Determine the (X, Y) coordinate at the center of the cell enclosing the given text.  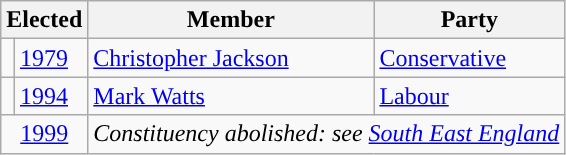
1994 (50, 96)
Party (470, 20)
1999 (44, 134)
Labour (470, 96)
Conservative (470, 58)
1979 (50, 58)
Member (231, 20)
Christopher Jackson (231, 58)
Constituency abolished: see South East England (326, 134)
Elected (44, 20)
Mark Watts (231, 96)
